Search for the cell housing the specified text and yield its (X, Y) center coordinate. 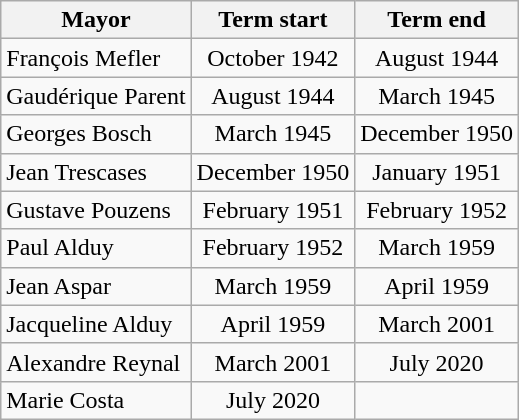
Term start (273, 20)
Term end (437, 20)
January 1951 (437, 172)
Jean Aspar (96, 286)
François Mefler (96, 58)
Gustave Pouzens (96, 210)
Jacqueline Alduy (96, 324)
February 1951 (273, 210)
Georges Bosch (96, 134)
Paul Alduy (96, 248)
Alexandre Reynal (96, 362)
Gaudérique Parent (96, 96)
Jean Trescases (96, 172)
Mayor (96, 20)
Marie Costa (96, 400)
October 1942 (273, 58)
